For the text-containing cell, return its midpoint in (x, y) coordinate format. 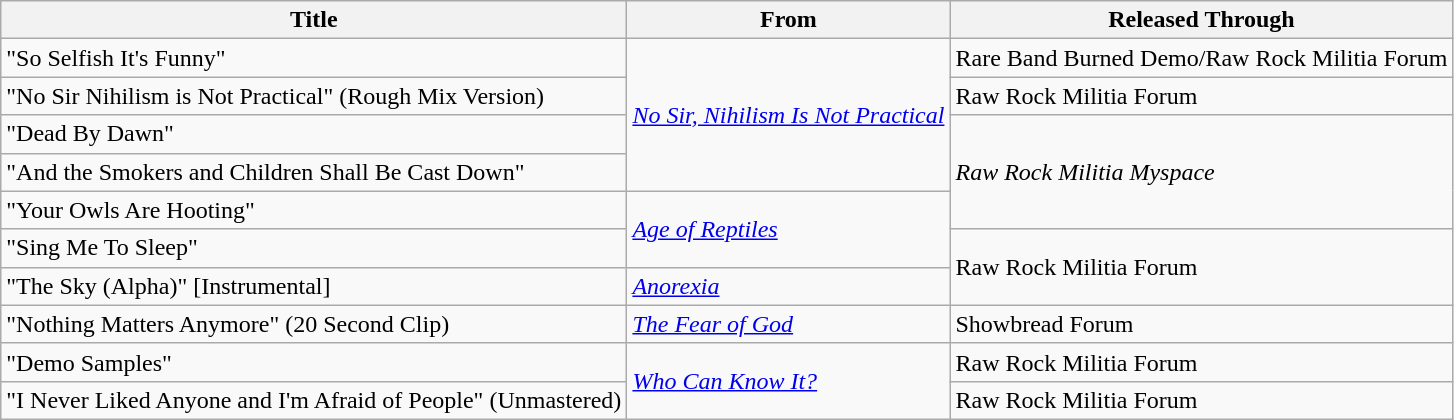
"Dead By Dawn" (314, 134)
Anorexia (788, 286)
"The Sky (Alpha)" [Instrumental] (314, 286)
Age of Reptiles (788, 229)
No Sir, Nihilism Is Not Practical (788, 115)
"No Sir Nihilism is Not Practical" (Rough Mix Version) (314, 96)
Showbread Forum (1202, 324)
"Sing Me To Sleep" (314, 248)
"I Never Liked Anyone and I'm Afraid of People" (Unmastered) (314, 400)
Released Through (1202, 20)
The Fear of God (788, 324)
From (788, 20)
Title (314, 20)
"Nothing Matters Anymore" (20 Second Clip) (314, 324)
Raw Rock Militia Myspace (1202, 172)
"Demo Samples" (314, 362)
Rare Band Burned Demo/Raw Rock Militia Forum (1202, 58)
Who Can Know It? (788, 381)
"Your Owls Are Hooting" (314, 210)
"And the Smokers and Children Shall Be Cast Down" (314, 172)
"So Selfish It's Funny" (314, 58)
